Extract the (X, Y) coordinate from the center of the cell holding the provided text.  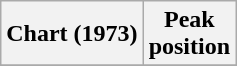
Chart (1973) (72, 34)
Peakposition (189, 34)
